From the cell containing the given text, extract its center point as (x, y) coordinate. 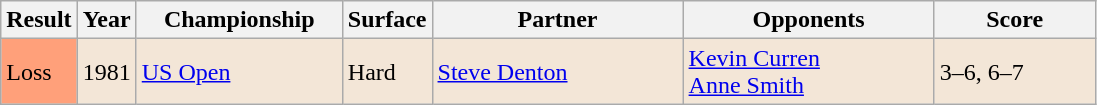
Year (106, 20)
3–6, 6–7 (1014, 72)
Opponents (808, 20)
Hard (387, 72)
Surface (387, 20)
Partner (558, 20)
Kevin Curren Anne Smith (808, 72)
1981 (106, 72)
Championship (239, 20)
Score (1014, 20)
Result (39, 20)
Steve Denton (558, 72)
US Open (239, 72)
Loss (39, 72)
